Search for the cell housing the specified text and yield its (X, Y) center coordinate. 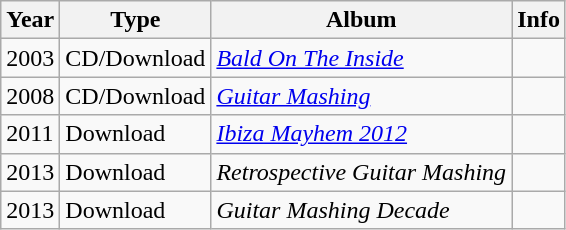
2003 (30, 58)
Year (30, 20)
Album (362, 20)
Guitar Mashing Decade (362, 210)
Bald On The Inside (362, 58)
Guitar Mashing (362, 96)
Type (136, 20)
Info (539, 20)
2008 (30, 96)
2011 (30, 134)
Retrospective Guitar Mashing (362, 172)
Ibiza Mayhem 2012 (362, 134)
